Scan for the cell matching the given text and deliver its [X, Y] coordinate at center. 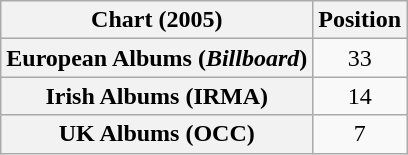
Position [360, 20]
7 [360, 134]
Irish Albums (IRMA) [157, 96]
Chart (2005) [157, 20]
33 [360, 58]
European Albums (Billboard) [157, 58]
14 [360, 96]
UK Albums (OCC) [157, 134]
